Capture the cell that displays the provided text and extract its (X, Y) central coordinate. 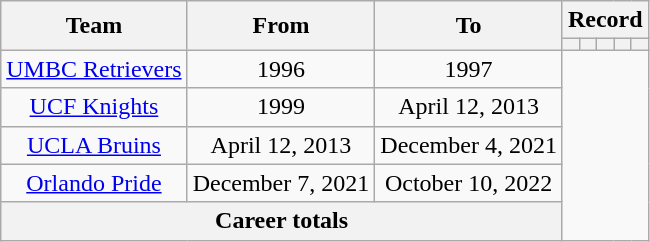
UCF Knights (94, 107)
To (469, 26)
Career totals (282, 221)
1997 (469, 69)
December 4, 2021 (469, 145)
From (281, 26)
Record (605, 20)
October 10, 2022 (469, 183)
UMBC Retrievers (94, 69)
Orlando Pride (94, 183)
1999 (281, 107)
UCLA Bruins (94, 145)
1996 (281, 69)
Team (94, 26)
December 7, 2021 (281, 183)
